Determine the [X, Y] coordinate at the center of the cell enclosing the given text.  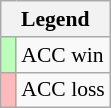
Legend [56, 19]
ACC loss [63, 90]
ACC win [63, 55]
